Determine the (x, y) coordinate at the center of the cell enclosing the given text.  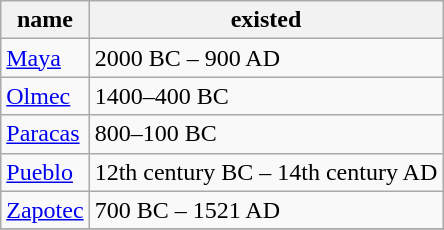
Maya (45, 58)
800–100 BC (266, 134)
Paracas (45, 134)
Olmec (45, 96)
name (45, 20)
700 BC – 1521 AD (266, 210)
Pueblo (45, 172)
12th century BC – 14th century AD (266, 172)
existed (266, 20)
1400–400 BC (266, 96)
2000 BC – 900 AD (266, 58)
Zapotec (45, 210)
